Determine the (x, y) coordinate at the center of the cell enclosing the given text.  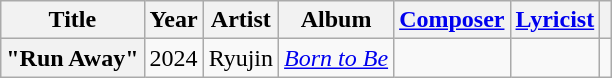
Ryujin (240, 58)
Album (336, 20)
Composer (452, 20)
Year (174, 20)
2024 (174, 58)
Artist (240, 20)
"Run Away" (72, 58)
Lyricist (555, 20)
Born to Be (336, 58)
Title (72, 20)
